Locate the cell with the specified text and output its [X, Y] center coordinate. 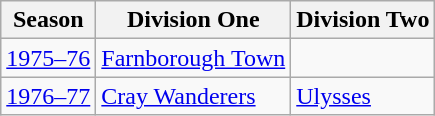
1975–76 [48, 58]
Division One [194, 20]
Ulysses [363, 96]
Farnborough Town [194, 58]
1976–77 [48, 96]
Season [48, 20]
Cray Wanderers [194, 96]
Division Two [363, 20]
